Extract the [X, Y] coordinate from the center of the cell holding the provided text.  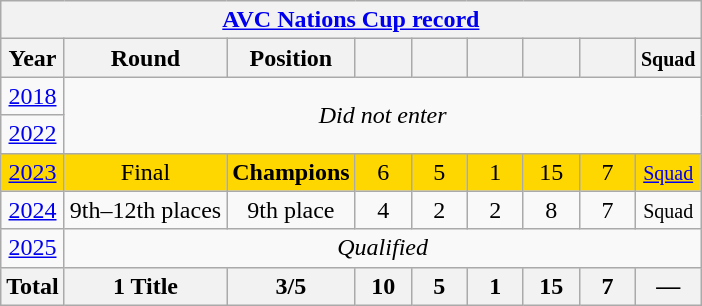
Position [291, 58]
2023 [33, 172]
2018 [33, 96]
8 [551, 210]
9th–12th places [145, 210]
10 [383, 286]
4 [383, 210]
Year [33, 58]
Did not enter [382, 115]
AVC Nations Cup record [351, 20]
Qualified [382, 248]
Final [145, 172]
3/5 [291, 286]
Round [145, 58]
1 Title [145, 286]
2022 [33, 134]
9th place [291, 210]
Champions [291, 172]
— [668, 286]
2025 [33, 248]
6 [383, 172]
2024 [33, 210]
Total [33, 286]
